Search for the cell housing the specified text and yield its (X, Y) center coordinate. 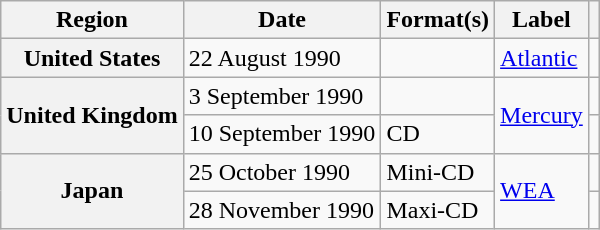
Region (92, 20)
Label (542, 20)
Maxi-CD (438, 210)
Atlantic (542, 58)
10 September 1990 (282, 134)
United States (92, 58)
25 October 1990 (282, 172)
Date (282, 20)
WEA (542, 191)
Mini-CD (438, 172)
28 November 1990 (282, 210)
22 August 1990 (282, 58)
United Kingdom (92, 115)
CD (438, 134)
Format(s) (438, 20)
3 September 1990 (282, 96)
Japan (92, 191)
Mercury (542, 115)
